Return (X, Y) of the center of cell containing provided text 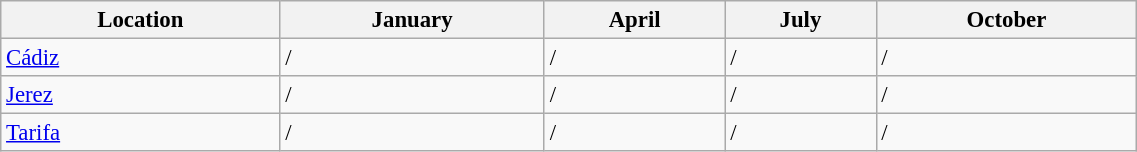
January (412, 20)
Tarifa (140, 133)
October (1006, 20)
July (800, 20)
Jerez (140, 95)
April (634, 20)
Location (140, 20)
Cádiz (140, 58)
